Provide the [X, Y] coordinate of the cell's center where the given text is located.  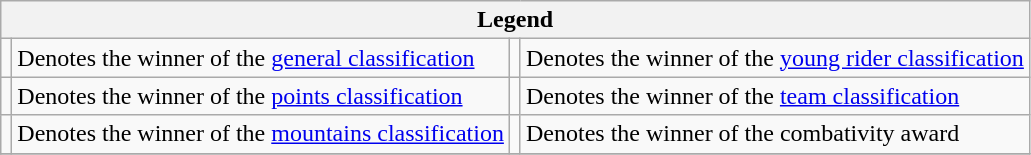
Denotes the winner of the young rider classification [774, 58]
Denotes the winner of the points classification [261, 96]
Legend [516, 20]
Denotes the winner of the general classification [261, 58]
Denotes the winner of the team classification [774, 96]
Denotes the winner of the combativity award [774, 134]
Denotes the winner of the mountains classification [261, 134]
